From the cell containing the given text, extract its center point as [x, y] coordinate. 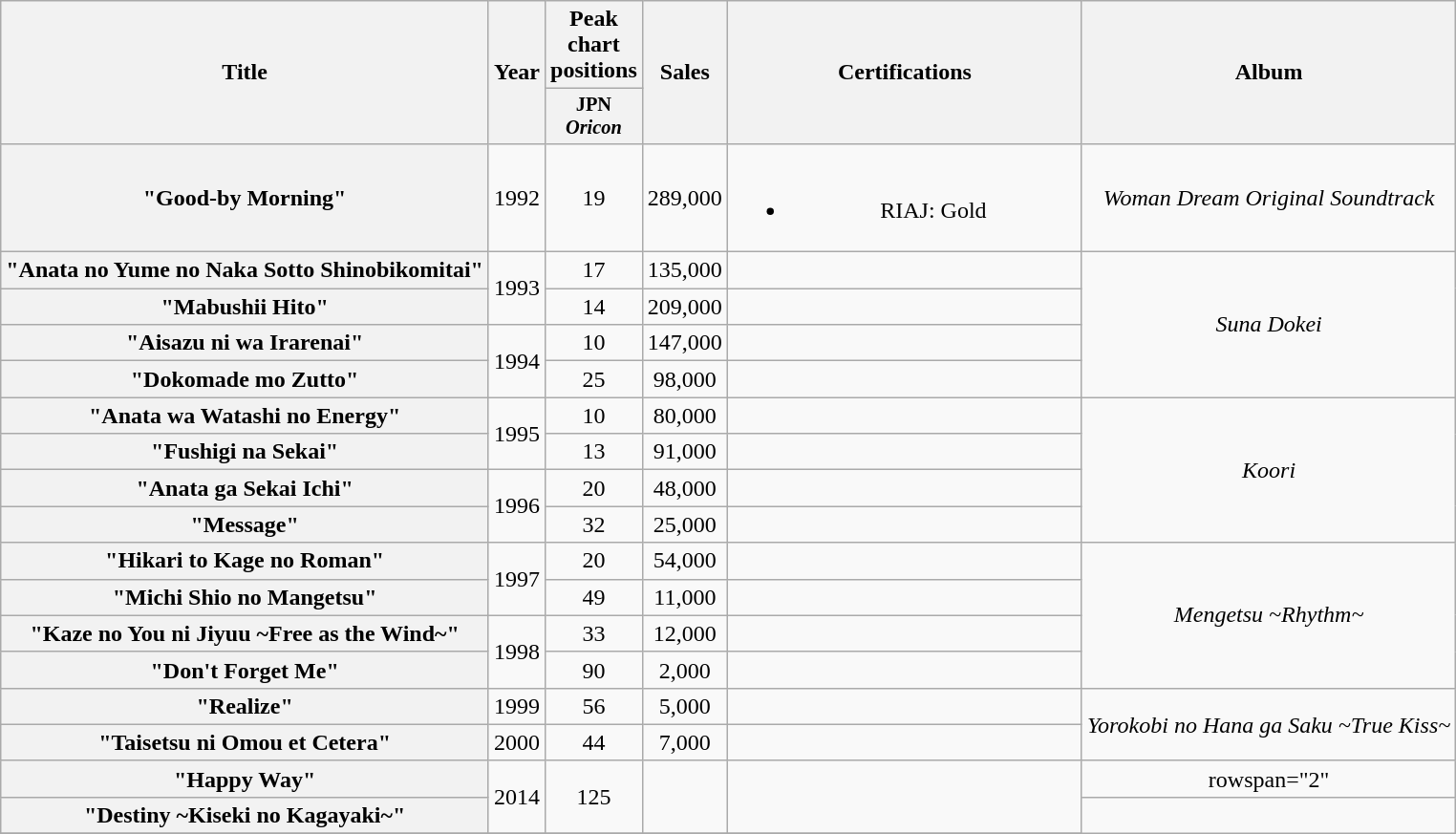
"Destiny ~Kiseki no Kagayaki~" [245, 815]
33 [594, 633]
12,000 [684, 633]
25 [594, 379]
JPN Oricon [594, 117]
Koori [1269, 470]
44 [594, 742]
2014 [516, 797]
"Good-by Morning" [245, 197]
147,000 [684, 343]
80,000 [684, 416]
"Taisetsu ni Omou et Cetera" [245, 742]
rowspan="2" [1269, 779]
"Aisazu ni wa Irarenai" [245, 343]
135,000 [684, 270]
"Anata no Yume no Naka Sotto Shinobikomitai" [245, 270]
Certifications [904, 73]
Yorokobi no Hana ga Saku ~True Kiss~ [1269, 724]
"Mabushii Hito" [245, 307]
48,000 [684, 488]
"Anata ga Sekai Ichi" [245, 488]
RIAJ: Gold [904, 197]
19 [594, 197]
1994 [516, 361]
2,000 [684, 670]
125 [594, 797]
"Hikari to Kage no Roman" [245, 561]
Suna Dokei [1269, 325]
"Fushigi na Sekai" [245, 452]
"Realize" [245, 706]
11,000 [684, 597]
56 [594, 706]
1993 [516, 289]
1999 [516, 706]
17 [594, 270]
98,000 [684, 379]
Sales [684, 73]
14 [594, 307]
Mengetsu ~Rhythm~ [1269, 615]
"Happy Way" [245, 779]
90 [594, 670]
"Don't Forget Me" [245, 670]
"Michi Shio no Mangetsu" [245, 597]
1997 [516, 579]
49 [594, 597]
Album [1269, 73]
Peak chart positions [594, 45]
Year [516, 73]
289,000 [684, 197]
209,000 [684, 307]
54,000 [684, 561]
7,000 [684, 742]
1998 [516, 652]
91,000 [684, 452]
1995 [516, 434]
"Anata wa Watashi no Energy" [245, 416]
2000 [516, 742]
"Dokomade mo Zutto" [245, 379]
25,000 [684, 524]
1992 [516, 197]
"Kaze no You ni Jiyuu ~Free as the Wind~" [245, 633]
32 [594, 524]
1996 [516, 506]
5,000 [684, 706]
"Message" [245, 524]
13 [594, 452]
Woman Dream Original Soundtrack [1269, 197]
Title [245, 73]
